Scan for the cell matching the given text and deliver its (X, Y) coordinate at center. 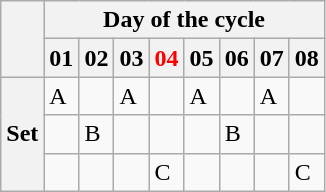
01 (62, 58)
07 (272, 58)
05 (202, 58)
08 (306, 58)
04 (166, 58)
06 (236, 58)
Set (22, 134)
Day of the cycle (184, 20)
02 (96, 58)
03 (132, 58)
